From the cell containing the given text, extract its center point as (x, y) coordinate. 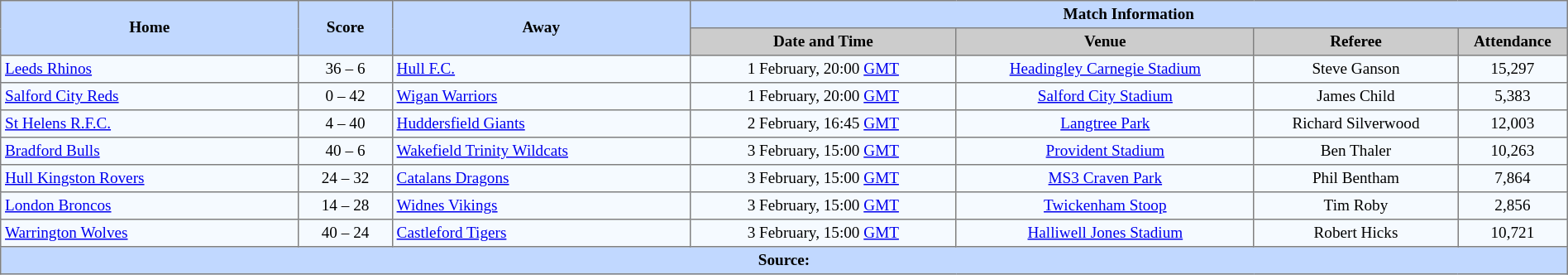
15,297 (1513, 70)
Castleford Tigers (541, 234)
Robert Hicks (1355, 234)
2,856 (1513, 205)
MS3 Craven Park (1105, 179)
Richard Silverwood (1355, 124)
Bradford Bulls (150, 151)
7,864 (1513, 179)
Catalans Dragons (541, 179)
Twickenham Stoop (1105, 205)
Hull F.C. (541, 70)
Halliwell Jones Stadium (1105, 234)
Wakefield Trinity Wildcats (541, 151)
Steve Ganson (1355, 70)
Provident Stadium (1105, 151)
Hull Kingston Rovers (150, 179)
40 – 24 (346, 234)
Referee (1355, 41)
0 – 42 (346, 96)
2 February, 16:45 GMT (823, 124)
Leeds Rhinos (150, 70)
14 – 28 (346, 205)
10,721 (1513, 234)
Langtree Park (1105, 124)
Ben Thaler (1355, 151)
5,383 (1513, 96)
Attendance (1513, 41)
Match Information (1128, 15)
St Helens R.F.C. (150, 124)
James Child (1355, 96)
Warrington Wolves (150, 234)
Widnes Vikings (541, 205)
Source: (784, 260)
Score (346, 28)
Wigan Warriors (541, 96)
24 – 32 (346, 179)
Phil Bentham (1355, 179)
Salford City Stadium (1105, 96)
London Broncos (150, 205)
Salford City Reds (150, 96)
10,263 (1513, 151)
Tim Roby (1355, 205)
Home (150, 28)
Venue (1105, 41)
Huddersfield Giants (541, 124)
Date and Time (823, 41)
Away (541, 28)
36 – 6 (346, 70)
40 – 6 (346, 151)
Headingley Carnegie Stadium (1105, 70)
4 – 40 (346, 124)
12,003 (1513, 124)
